Provide the [X, Y] coordinate of the cell's center where the given text is located.  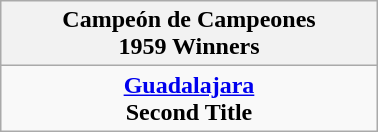
Campeón de Campeones 1959 Winners [189, 34]
GuadalajaraSecond Title [189, 98]
